Provide the (x, y) coordinate of the cell's center where the given text is located.  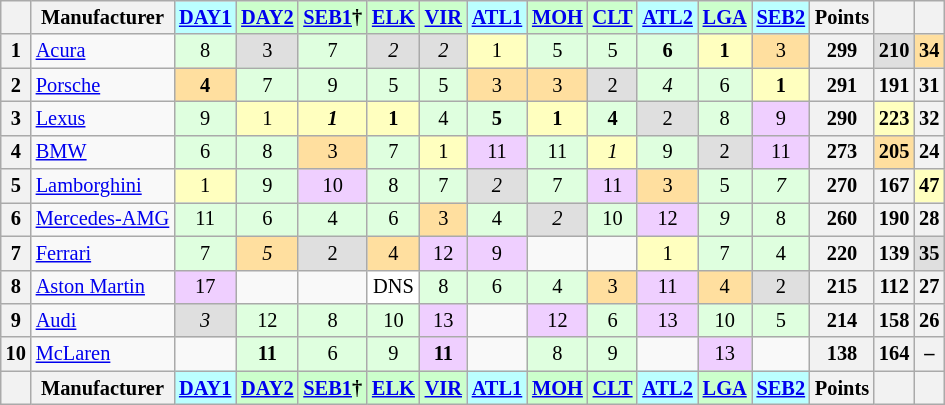
Lamborghini (102, 186)
Ferrari (102, 253)
164 (894, 354)
26 (929, 320)
260 (842, 219)
167 (894, 186)
Acura (102, 51)
139 (894, 253)
Aston Martin (102, 287)
299 (842, 51)
Mercedes-AMG (102, 219)
220 (842, 253)
28 (929, 219)
17 (205, 287)
Lexus (102, 118)
112 (894, 287)
191 (894, 85)
BMW (102, 152)
24 (929, 152)
270 (842, 186)
214 (842, 320)
27 (929, 287)
215 (842, 287)
291 (842, 85)
223 (894, 118)
Audi (102, 320)
31 (929, 85)
DNS (394, 287)
273 (842, 152)
– (929, 354)
190 (894, 219)
47 (929, 186)
290 (842, 118)
205 (894, 152)
210 (894, 51)
35 (929, 253)
Porsche (102, 85)
158 (894, 320)
32 (929, 118)
McLaren (102, 354)
138 (842, 354)
34 (929, 51)
